Find where the given text appears and provide that cell's center as [x, y] coordinate. 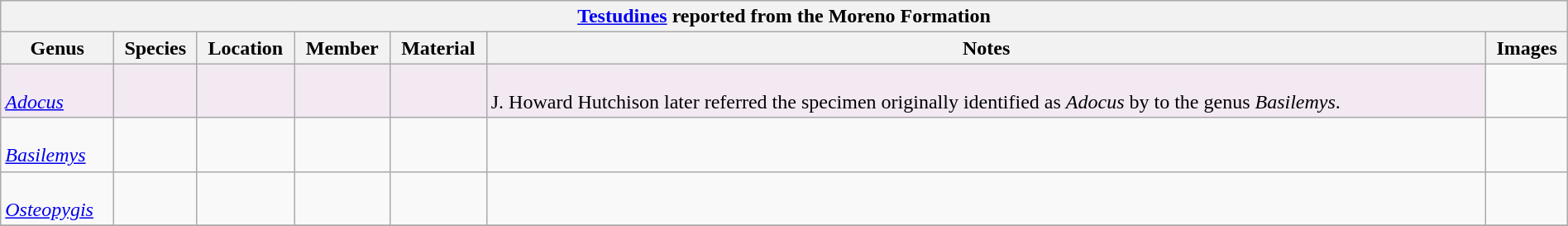
Notes [986, 48]
Basilemys [58, 144]
Testudines reported from the Moreno Formation [784, 17]
Images [1527, 48]
Adocus [58, 91]
J. Howard Hutchison later referred the specimen originally identified as Adocus by to the genus Basilemys. [986, 91]
Location [246, 48]
Osteopygis [58, 199]
Species [155, 48]
Material [438, 48]
Member [342, 48]
Genus [58, 48]
